Return the (x, y) coordinate for the center point of the cell that contains the specified text.  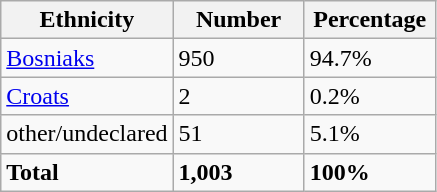
100% (370, 172)
2 (238, 96)
Ethnicity (87, 20)
950 (238, 58)
51 (238, 134)
5.1% (370, 134)
94.7% (370, 58)
other/undeclared (87, 134)
Bosniaks (87, 58)
Percentage (370, 20)
Total (87, 172)
Number (238, 20)
1,003 (238, 172)
Croats (87, 96)
0.2% (370, 96)
